Search for the cell housing the specified text and yield its (x, y) center coordinate. 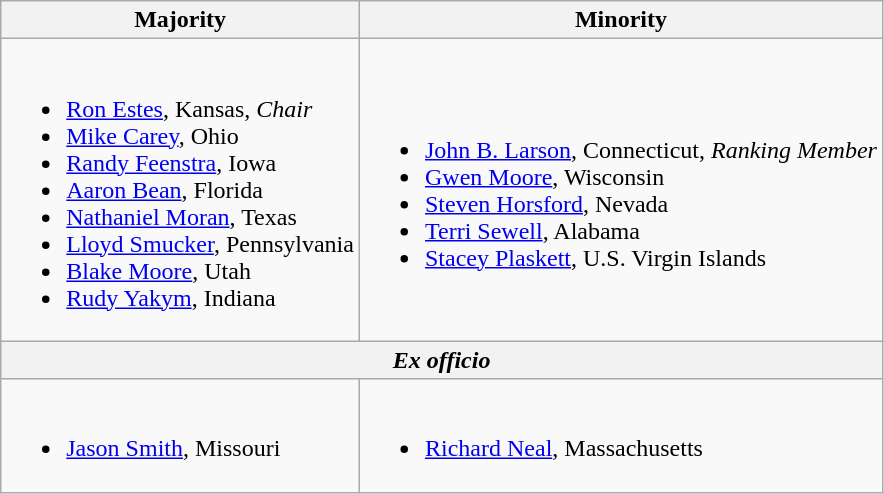
Richard Neal, Massachusetts (620, 436)
Minority (620, 20)
Ex officio (442, 360)
John B. Larson, Connecticut, Ranking MemberGwen Moore, WisconsinSteven Horsford, NevadaTerri Sewell, AlabamaStacey Plaskett, U.S. Virgin Islands (620, 190)
Jason Smith, Missouri (180, 436)
Majority (180, 20)
